Detect which cell encompasses the target text, then output its [x, y] center coordinate. 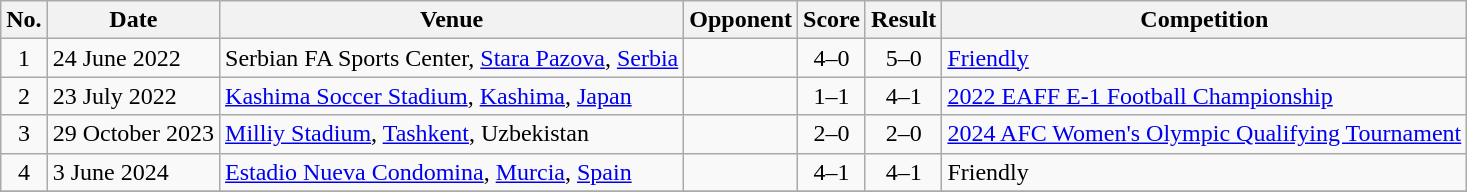
4 [24, 172]
1 [24, 58]
2024 AFC Women's Olympic Qualifying Tournament [1204, 134]
2022 EAFF E-1 Football Championship [1204, 96]
Kashima Soccer Stadium, Kashima, Japan [452, 96]
29 October 2023 [133, 134]
3 [24, 134]
Opponent [741, 20]
Date [133, 20]
Score [832, 20]
24 June 2022 [133, 58]
Competition [1204, 20]
Milliy Stadium, Tashkent, Uzbekistan [452, 134]
Venue [452, 20]
1–1 [832, 96]
Estadio Nueva Condomina, Murcia, Spain [452, 172]
23 July 2022 [133, 96]
No. [24, 20]
5–0 [903, 58]
2 [24, 96]
Result [903, 20]
Serbian FA Sports Center, Stara Pazova, Serbia [452, 58]
4–0 [832, 58]
3 June 2024 [133, 172]
